Detect which cell encompasses the target text, then output its [x, y] center coordinate. 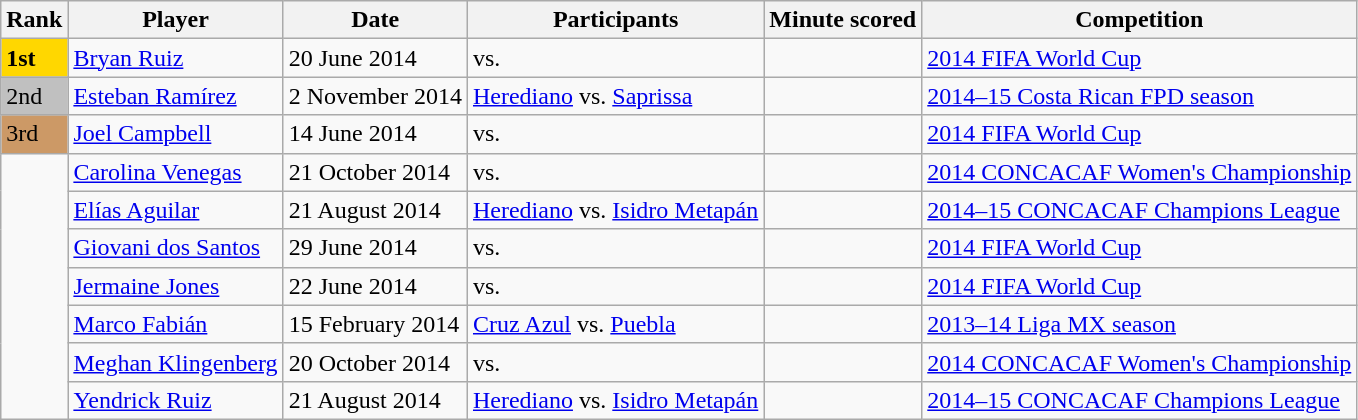
20 June 2014 [375, 58]
Meghan Klingenberg [176, 362]
20 October 2014 [375, 362]
2 November 2014 [375, 96]
Giovani dos Santos [176, 248]
Marco Fabián [176, 324]
15 February 2014 [375, 324]
Competition [1140, 20]
2nd [34, 96]
2013–14 Liga MX season [1140, 324]
Minute scored [843, 20]
14 June 2014 [375, 134]
Herediano vs. Saprissa [615, 96]
Bryan Ruiz [176, 58]
Elías Aguilar [176, 210]
Player [176, 20]
Jermaine Jones [176, 286]
2014–15 Costa Rican FPD season [1140, 96]
Carolina Venegas [176, 172]
1st [34, 58]
Esteban Ramírez [176, 96]
3rd [34, 134]
29 June 2014 [375, 248]
Cruz Azul vs. Puebla [615, 324]
21 October 2014 [375, 172]
22 June 2014 [375, 286]
Date [375, 20]
Joel Campbell [176, 134]
Rank [34, 20]
Participants [615, 20]
Yendrick Ruiz [176, 400]
